Determine the [X, Y] coordinate at the center of the cell enclosing the given text.  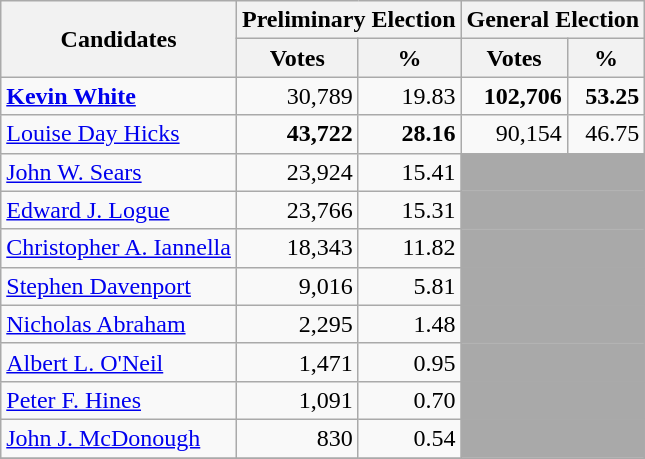
Candidates [119, 39]
1,091 [297, 400]
43,722 [297, 134]
18,343 [297, 248]
15.31 [410, 210]
0.95 [410, 362]
1,471 [297, 362]
Preliminary Election [348, 20]
Nicholas Abraham [119, 324]
Stephen Davenport [119, 286]
0.70 [410, 400]
30,789 [297, 96]
15.41 [410, 172]
Kevin White [119, 96]
John J. McDonough [119, 438]
23,766 [297, 210]
90,154 [514, 134]
19.83 [410, 96]
5.81 [410, 286]
General Election [553, 20]
Edward J. Logue [119, 210]
Louise Day Hicks [119, 134]
23,924 [297, 172]
11.82 [410, 248]
Albert L. O'Neil [119, 362]
9,016 [297, 286]
28.16 [410, 134]
102,706 [514, 96]
Christopher A. Iannella [119, 248]
53.25 [606, 96]
2,295 [297, 324]
0.54 [410, 438]
John W. Sears [119, 172]
830 [297, 438]
Peter F. Hines [119, 400]
1.48 [410, 324]
46.75 [606, 134]
